Find where the given text appears and provide that cell's center as (x, y) coordinate. 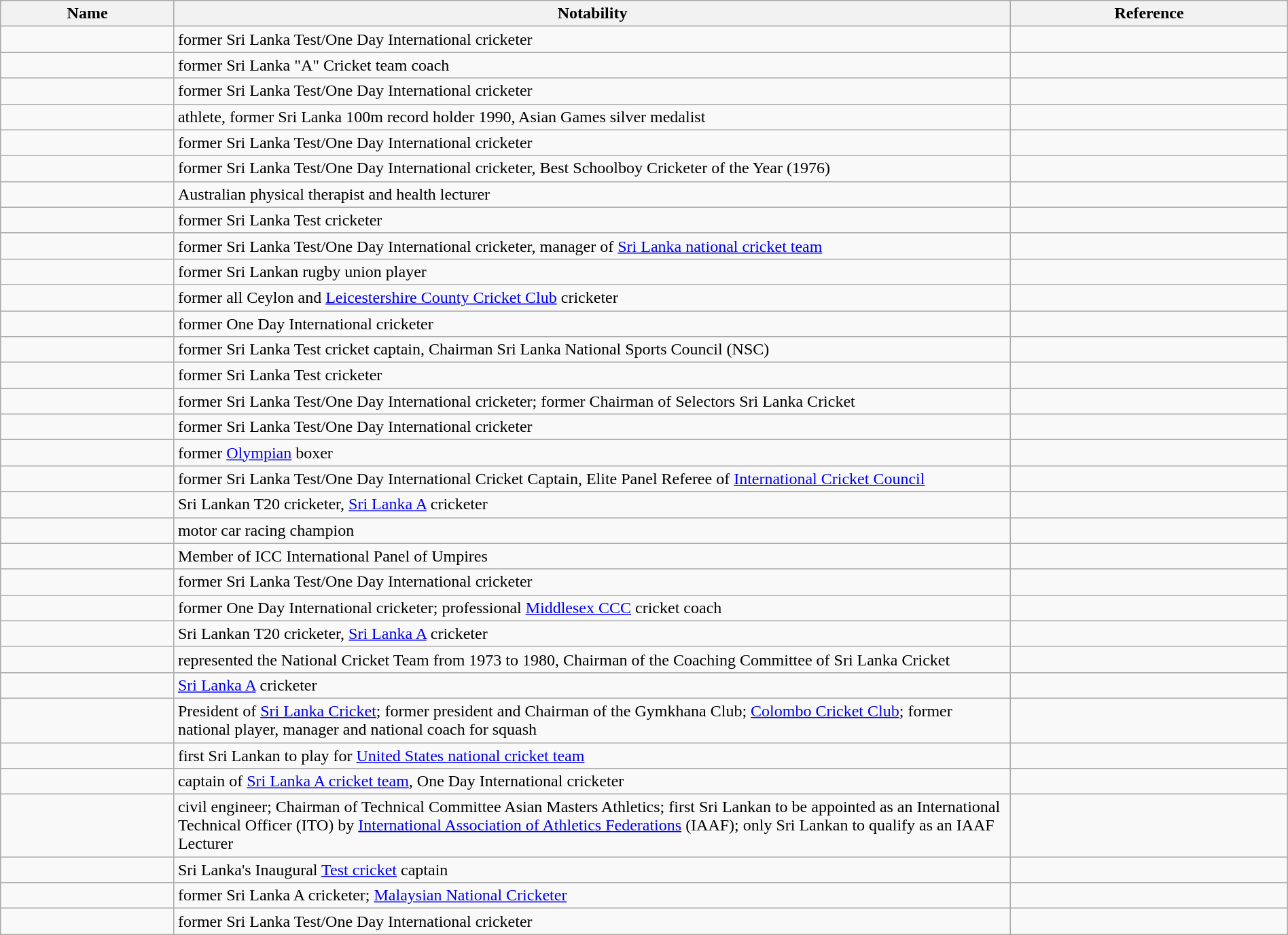
Member of ICC International Panel of Umpires (592, 556)
Name (88, 14)
former One Day International cricketer (592, 324)
former Sri Lankan rugby union player (592, 272)
motor car racing champion (592, 530)
Australian physical therapist and health lecturer (592, 194)
former Sri Lanka Test/One Day International Cricket Captain, Elite Panel Referee of International Cricket Council (592, 479)
Notability (592, 14)
first Sri Lankan to play for United States national cricket team (592, 756)
former all Ceylon and Leicestershire County Cricket Club cricketer (592, 297)
former Sri Lanka Test cricket captain, Chairman Sri Lanka National Sports Council (NSC) (592, 350)
former Olympian boxer (592, 453)
captain of Sri Lanka A cricket team, One Day International cricketer (592, 782)
former Sri Lanka "A" Cricket team coach (592, 65)
Reference (1149, 14)
former Sri Lanka Test/One Day International cricketer, manager of Sri Lanka national cricket team (592, 246)
former Sri Lanka Test/One Day International cricketer, Best Schoolboy Cricketer of the Year (1976) (592, 168)
athlete, former Sri Lanka 100m record holder 1990, Asian Games silver medalist (592, 117)
represented the National Cricket Team from 1973 to 1980, Chairman of the Coaching Committee of Sri Lanka Cricket (592, 659)
former One Day International cricketer; professional Middlesex CCC cricket coach (592, 608)
Sri Lanka A cricketer (592, 685)
former Sri Lanka Test/One Day International cricketer; former Chairman of Selectors Sri Lanka Cricket (592, 401)
former Sri Lanka A cricketer; Malaysian National Cricketer (592, 896)
Sri Lanka's Inaugural Test cricket captain (592, 870)
